Provide the (x, y) coordinate of the cell's center where the given text is located.  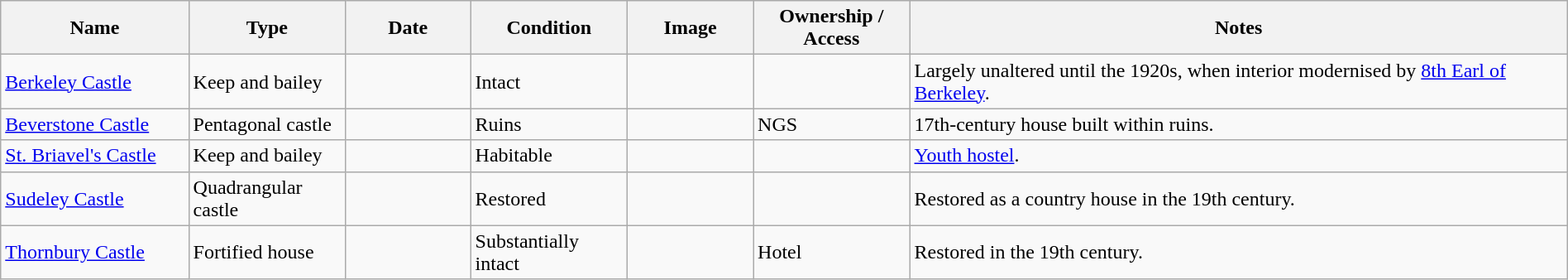
Sudeley Castle (94, 199)
Substantially intact (549, 252)
Restored as a country house in the 19th century. (1239, 199)
St. Briavel's Castle (94, 156)
Quadrangular castle (266, 199)
Ruins (549, 124)
Image (691, 28)
Largely unaltered until the 1920s, when interior modernised by 8th Earl of Berkeley. (1239, 81)
Restored (549, 199)
Youth hostel. (1239, 156)
Habitable (549, 156)
Restored in the 19th century. (1239, 252)
Pentagonal castle (266, 124)
Name (94, 28)
NGS (832, 124)
Intact (549, 81)
Hotel (832, 252)
Notes (1239, 28)
Fortified house (266, 252)
Type (266, 28)
17th-century house built within ruins. (1239, 124)
Thornbury Castle (94, 252)
Berkeley Castle (94, 81)
Condition (549, 28)
Beverstone Castle (94, 124)
Date (409, 28)
Ownership / Access (832, 28)
